Provide the [x, y] coordinate of the cell's center where the given text is located.  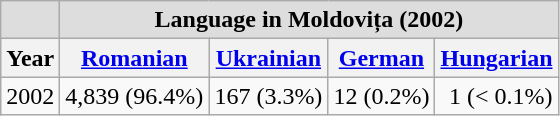
Language in Moldovița (2002) [309, 20]
German [382, 58]
Hungarian [496, 58]
1 (< 0.1%) [496, 96]
Year [30, 58]
2002 [30, 96]
12 (0.2%) [382, 96]
4,839 (96.4%) [134, 96]
Ukrainian [268, 58]
167 (3.3%) [268, 96]
Romanian [134, 58]
